Return [x, y] of the center of cell containing provided text 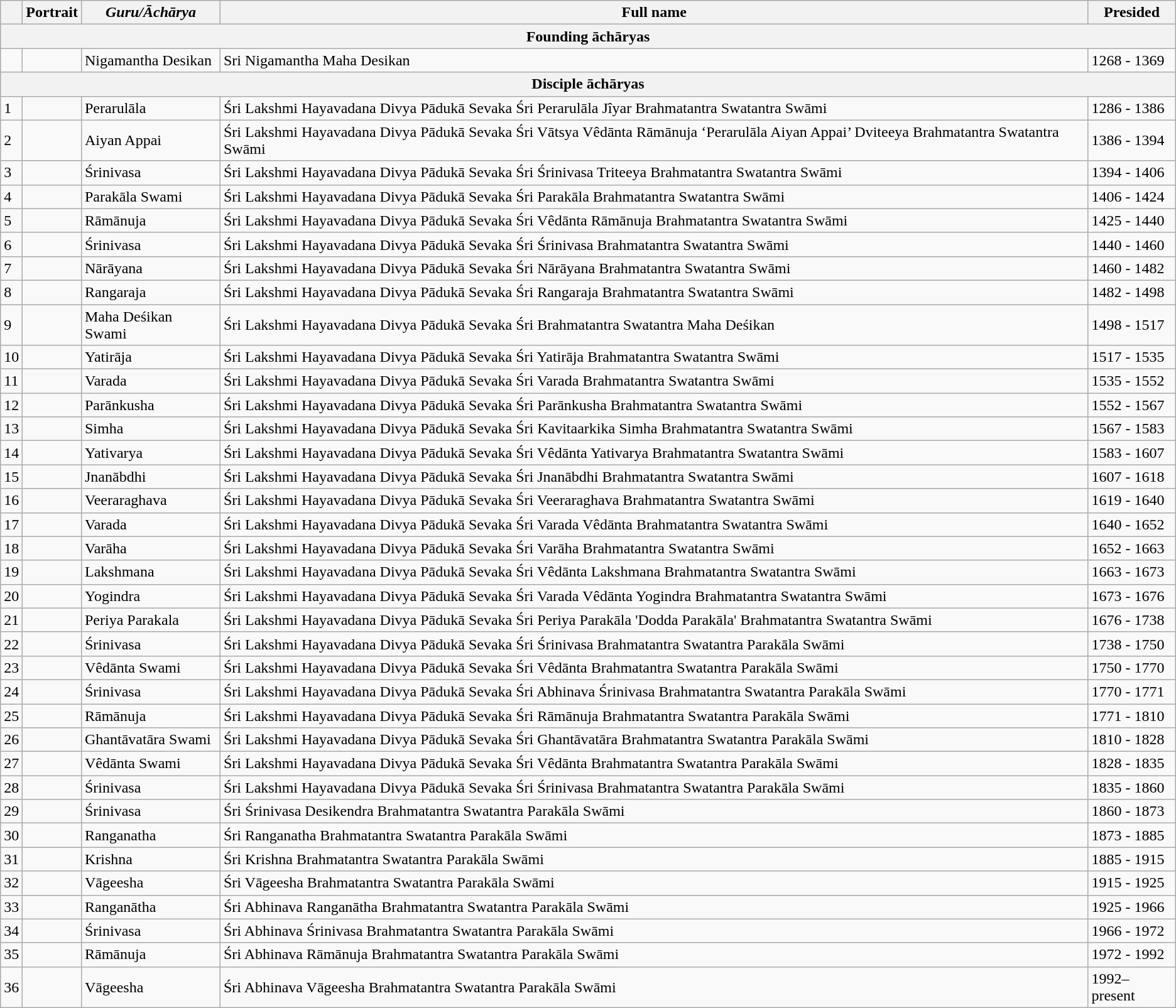
1966 - 1972 [1132, 931]
Śri Lakshmi Hayavadana Divya Pādukā Sevaka Śri Śrinivasa Triteeya Brahmatantra Swatantra Swāmi [653, 173]
1915 - 1925 [1132, 883]
21 [11, 620]
Śri Lakshmi Hayavadana Divya Pādukā Sevaka Śri Brahmatantra Swatantra Maha Deśikan [653, 324]
Śri Lakshmi Hayavadana Divya Pādukā Sevaka Śri Varāha Brahmatantra Swatantra Swāmi [653, 548]
29 [11, 811]
Lakshmana [151, 572]
Śri Lakshmi Hayavadana Divya Pādukā Sevaka Śri Abhinava Śrinivasa Brahmatantra Swatantra Parakāla Swāmi [653, 691]
1535 - 1552 [1132, 381]
Disciple āchāryas [588, 84]
Śri Ranganatha Brahmatantra Swatantra Parakāla Swāmi [653, 835]
Ghantāvatāra Swami [151, 740]
18 [11, 548]
Śri Lakshmi Hayavadana Divya Pādukā Sevaka Śri Rāmānuja Brahmatantra Swatantra Parakāla Swāmi [653, 715]
Yogindra [151, 596]
Śri Lakshmi Hayavadana Divya Pādukā Sevaka Śri Varada Brahmatantra Swatantra Swāmi [653, 381]
25 [11, 715]
1607 - 1618 [1132, 477]
Śri Abhinava Vāgeesha Brahmatantra Swatantra Parakāla Swāmi [653, 987]
30 [11, 835]
Śri Lakshmi Hayavadana Divya Pādukā Sevaka Śri Vātsya Vêdānta Rāmānuja ‘Perarulāla Aiyan Appai’ Dviteeya Brahmatantra Swatantra Swāmi [653, 141]
Śri Lakshmi Hayavadana Divya Pādukā Sevaka Śri Vêdānta Lakshmana Brahmatantra Swatantra Swāmi [653, 572]
Śri Abhinava Rāmānuja Brahmatantra Swatantra Parakāla Swāmi [653, 955]
1873 - 1885 [1132, 835]
13 [11, 429]
1552 - 1567 [1132, 405]
Śri Lakshmi Hayavadana Divya Pādukā Sevaka Śri Varada Vêdānta Yogindra Brahmatantra Swatantra Swāmi [653, 596]
33 [11, 907]
Periya Parakala [151, 620]
1885 - 1915 [1132, 859]
1972 - 1992 [1132, 955]
1406 - 1424 [1132, 197]
Nigamantha Desikan [151, 60]
12 [11, 405]
1770 - 1771 [1132, 691]
11 [11, 381]
Presided [1132, 13]
1440 - 1460 [1132, 244]
Yatirāja [151, 357]
1567 - 1583 [1132, 429]
20 [11, 596]
1640 - 1652 [1132, 524]
Śri Vāgeesha Brahmatantra Swatantra Parakāla Swāmi [653, 883]
1619 - 1640 [1132, 501]
Maha Deśikan Swami [151, 324]
8 [11, 292]
9 [11, 324]
Portrait [52, 13]
1925 - 1966 [1132, 907]
1738 - 1750 [1132, 644]
22 [11, 644]
Śri Abhinava Ranganātha Brahmatantra Swatantra Parakāla Swāmi [653, 907]
1750 - 1770 [1132, 668]
1992–present [1132, 987]
1286 - 1386 [1132, 108]
5 [11, 220]
Śri Lakshmi Hayavadana Divya Pādukā Sevaka Śri Varada Vêdānta Brahmatantra Swatantra Swāmi [653, 524]
Yativarya [151, 453]
6 [11, 244]
3 [11, 173]
14 [11, 453]
1460 - 1482 [1132, 268]
Veeraraghava [151, 501]
Aiyan Appai [151, 141]
Śri Lakshmi Hayavadana Divya Pādukā Sevaka Śri Veeraraghava Brahmatantra Swatantra Swāmi [653, 501]
1517 - 1535 [1132, 357]
Perarulāla [151, 108]
34 [11, 931]
1835 - 1860 [1132, 788]
Śri Lakshmi Hayavadana Divya Pādukā Sevaka Śri Periya Parakāla 'Dodda Parakāla' Brahmatantra Swatantra Swāmi [653, 620]
10 [11, 357]
36 [11, 987]
35 [11, 955]
1860 - 1873 [1132, 811]
Śri Lakshmi Hayavadana Divya Pādukā Sevaka Śri Nārāyana Brahmatantra Swatantra Swāmi [653, 268]
Śri Lakshmi Hayavadana Divya Pādukā Sevaka Śri Rangaraja Brahmatantra Swatantra Swāmi [653, 292]
Simha [151, 429]
1673 - 1676 [1132, 596]
31 [11, 859]
Full name [653, 13]
Śri Lakshmi Hayavadana Divya Pādukā Sevaka Śri Ghantāvatāra Brahmatantra Swatantra Parakāla Swāmi [653, 740]
Śri Lakshmi Hayavadana Divya Pādukā Sevaka Śri Jnanābdhi Brahmatantra Swatantra Swāmi [653, 477]
1498 - 1517 [1132, 324]
Parakāla Swami [151, 197]
Jnanābdhi [151, 477]
1663 - 1673 [1132, 572]
1482 - 1498 [1132, 292]
1810 - 1828 [1132, 740]
16 [11, 501]
Parānkusha [151, 405]
Śri Lakshmi Hayavadana Divya Pādukā Sevaka Śri Vêdānta Yativarya Brahmatantra Swatantra Swāmi [653, 453]
Śri Abhinava Śrinivasa Brahmatantra Swatantra Parakāla Swāmi [653, 931]
Ranganatha [151, 835]
Krishna [151, 859]
15 [11, 477]
1676 - 1738 [1132, 620]
1394 - 1406 [1132, 173]
Śri Lakshmi Hayavadana Divya Pādukā Sevaka Śri Parakāla Brahmatantra Swatantra Swāmi [653, 197]
1771 - 1810 [1132, 715]
26 [11, 740]
1386 - 1394 [1132, 141]
Founding āchāryas [588, 36]
Guru/Āchārya [151, 13]
27 [11, 764]
1583 - 1607 [1132, 453]
28 [11, 788]
24 [11, 691]
1652 - 1663 [1132, 548]
7 [11, 268]
Nārāyana [151, 268]
Rangaraja [151, 292]
23 [11, 668]
Śri Lakshmi Hayavadana Divya Pādukā Sevaka Śri Parānkusha Brahmatantra Swatantra Swāmi [653, 405]
Sri Nigamantha Maha Desikan [653, 60]
1828 - 1835 [1132, 764]
Śri Lakshmi Hayavadana Divya Pādukā Sevaka Śri Vêdānta Rāmānuja Brahmatantra Swatantra Swāmi [653, 220]
1 [11, 108]
Śri Lakshmi Hayavadana Divya Pādukā Sevaka Śri Kavitaarkika Simha Brahmatantra Swatantra Swāmi [653, 429]
17 [11, 524]
4 [11, 197]
Śri Lakshmi Hayavadana Divya Pādukā Sevaka Śri Yatirāja Brahmatantra Swatantra Swāmi [653, 357]
Śri Lakshmi Hayavadana Divya Pādukā Sevaka Śri Śrinivasa Brahmatantra Swatantra Swāmi [653, 244]
1425 - 1440 [1132, 220]
Śri Krishna Brahmatantra Swatantra Parakāla Swāmi [653, 859]
2 [11, 141]
1268 - 1369 [1132, 60]
Ranganātha [151, 907]
32 [11, 883]
19 [11, 572]
Śri Lakshmi Hayavadana Divya Pādukā Sevaka Śri Perarulāla Jîyar Brahmatantra Swatantra Swāmi [653, 108]
Śri Śrinivasa Desikendra Brahmatantra Swatantra Parakāla Swāmi [653, 811]
Varāha [151, 548]
